Return the (X, Y) coordinate for the center point of the cell that contains the specified text.  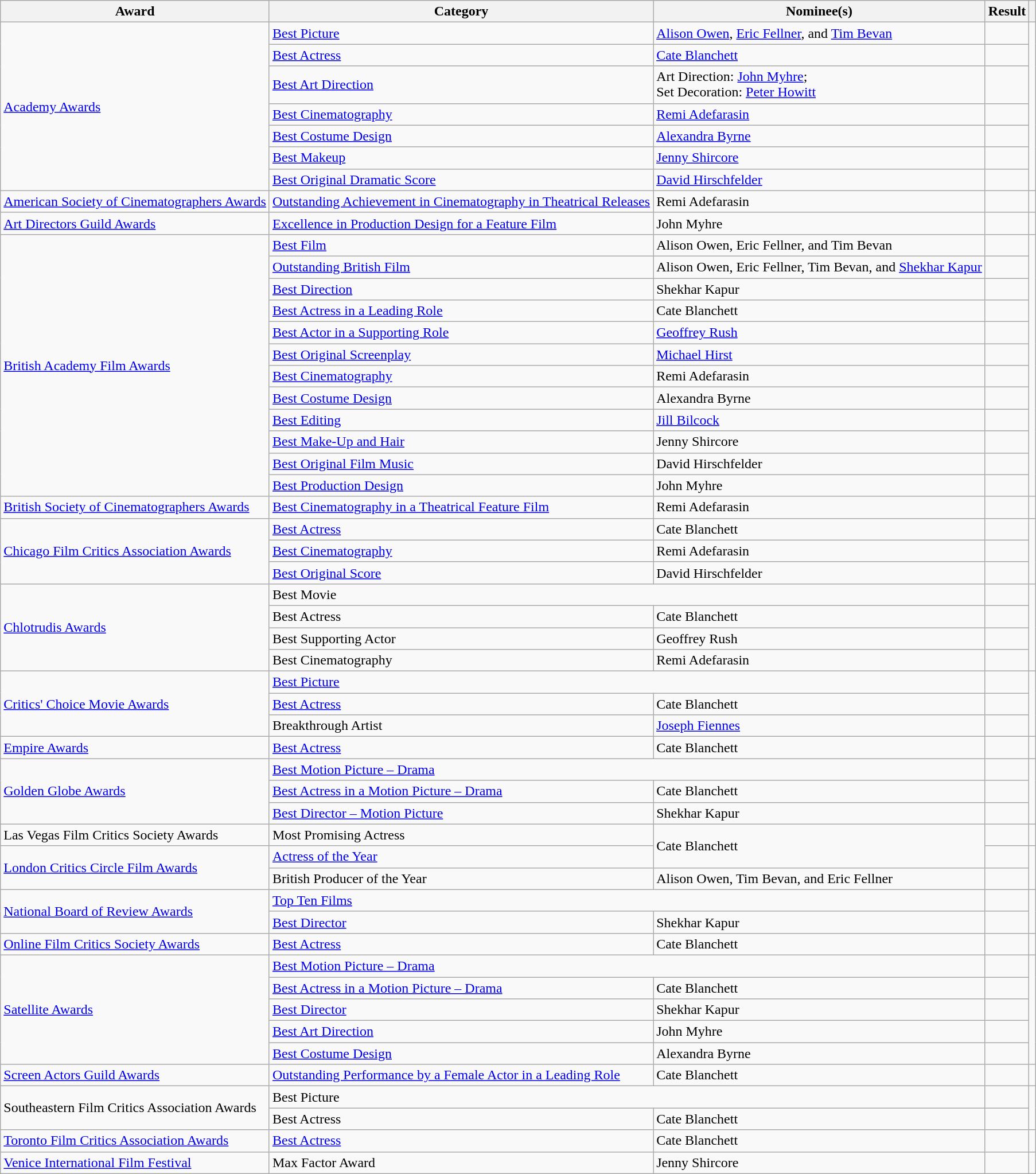
Max Factor Award (461, 1163)
Joseph Fiennes (819, 726)
Result (1007, 11)
Nominee(s) (819, 11)
Michael Hirst (819, 355)
British Producer of the Year (461, 878)
Best Editing (461, 420)
Chlotrudis Awards (135, 627)
Breakthrough Artist (461, 726)
Las Vegas Film Critics Society Awards (135, 835)
British Academy Film Awards (135, 365)
Art Direction: John Myhre; Set Decoration: Peter Howitt (819, 85)
Best Direction (461, 289)
Screen Actors Guild Awards (135, 1075)
Art Directors Guild Awards (135, 223)
Empire Awards (135, 748)
Best Original Score (461, 573)
Academy Awards (135, 107)
Top Ten Films (627, 900)
Best Make-Up and Hair (461, 442)
Outstanding Performance by a Female Actor in a Leading Role (461, 1075)
Golden Globe Awards (135, 791)
Excellence in Production Design for a Feature Film (461, 223)
Best Supporting Actor (461, 639)
Online Film Critics Society Awards (135, 944)
Venice International Film Festival (135, 1163)
Actress of the Year (461, 857)
Outstanding Achievement in Cinematography in Theatrical Releases (461, 201)
Jill Bilcock (819, 420)
British Society of Cinematographers Awards (135, 507)
Best Actor in a Supporting Role (461, 333)
Chicago Film Critics Association Awards (135, 551)
Toronto Film Critics Association Awards (135, 1141)
Award (135, 11)
Category (461, 11)
Satellite Awards (135, 1009)
Best Cinematography in a Theatrical Feature Film (461, 507)
Best Original Film Music (461, 464)
Best Film (461, 245)
Alison Owen, Eric Fellner, Tim Bevan, and Shekhar Kapur (819, 267)
Best Original Screenplay (461, 355)
Most Promising Actress (461, 835)
Best Makeup (461, 158)
Outstanding British Film (461, 267)
Critics' Choice Movie Awards (135, 704)
Southeastern Film Critics Association Awards (135, 1108)
Best Original Dramatic Score (461, 180)
Best Movie (627, 594)
National Board of Review Awards (135, 911)
Best Production Design (461, 485)
Alison Owen, Tim Bevan, and Eric Fellner (819, 878)
Best Actress in a Leading Role (461, 311)
London Critics Circle Film Awards (135, 868)
Best Director – Motion Picture (461, 813)
American Society of Cinematographers Awards (135, 201)
